Detect which cell encompasses the target text, then output its (x, y) center coordinate. 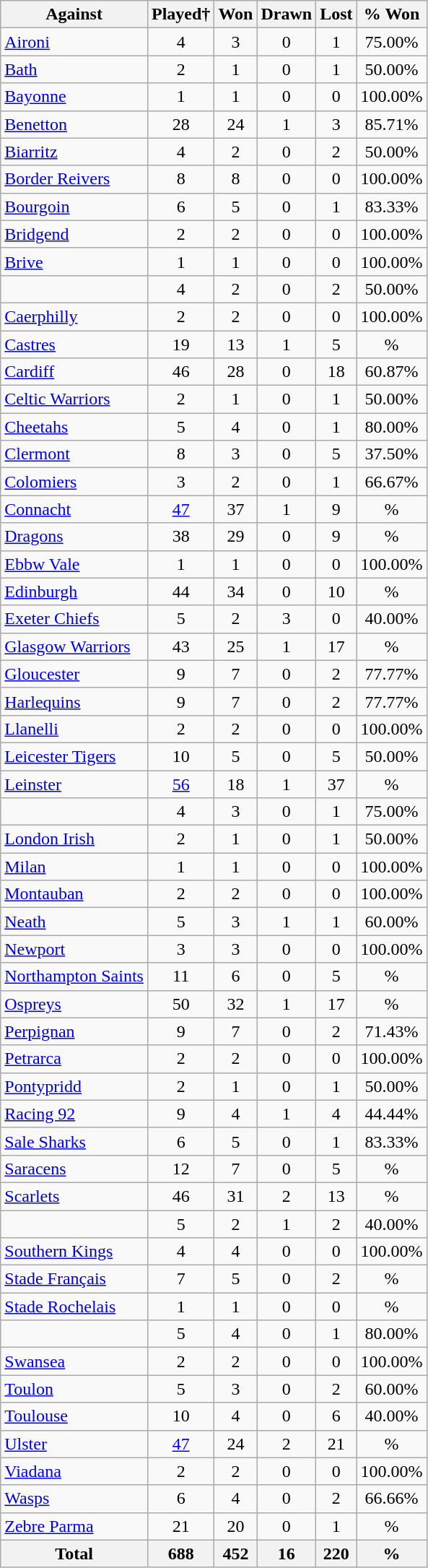
Border Reivers (74, 179)
Leinster (74, 784)
12 (180, 1169)
Caerphilly (74, 316)
50 (180, 1004)
Ulster (74, 1444)
688 (180, 1554)
Bath (74, 69)
Lost (336, 14)
20 (235, 1526)
34 (235, 592)
Sale Sharks (74, 1141)
Gloucester (74, 674)
71.43% (391, 1031)
Connacht (74, 509)
Newport (74, 949)
Swansea (74, 1361)
Zebre Parma (74, 1526)
Bayonne (74, 97)
Won (235, 14)
37.50% (391, 454)
Llanelli (74, 729)
Scarlets (74, 1196)
Ebbw Vale (74, 564)
32 (235, 1004)
Biarritz (74, 152)
Harlequins (74, 701)
Leicester Tigers (74, 756)
Viadana (74, 1471)
Clermont (74, 454)
Played† (180, 14)
Milan (74, 867)
Ospreys (74, 1004)
Saracens (74, 1169)
Northampton Saints (74, 976)
Toulon (74, 1389)
Montauban (74, 894)
Petrarca (74, 1059)
Cheetahs (74, 427)
Stade Rochelais (74, 1307)
Dragons (74, 537)
16 (287, 1554)
Cardiff (74, 372)
Aironi (74, 42)
Southern Kings (74, 1252)
Bridgend (74, 234)
56 (180, 784)
25 (235, 646)
Neath (74, 922)
Celtic Warriors (74, 399)
85.71% (391, 124)
452 (235, 1554)
Castres (74, 345)
London Irish (74, 839)
Edinburgh (74, 592)
60.87% (391, 372)
38 (180, 537)
Stade Français (74, 1279)
Benetton (74, 124)
Brive (74, 261)
Racing 92 (74, 1114)
Perpignan (74, 1031)
19 (180, 345)
29 (235, 537)
Against (74, 14)
% Won (391, 14)
44 (180, 592)
43 (180, 646)
Exeter Chiefs (74, 619)
44.44% (391, 1114)
66.66% (391, 1499)
Wasps (74, 1499)
Toulouse (74, 1416)
Total (74, 1554)
Pontypridd (74, 1086)
11 (180, 976)
31 (235, 1196)
Glasgow Warriors (74, 646)
Bourgoin (74, 207)
66.67% (391, 482)
Drawn (287, 14)
220 (336, 1554)
Colomiers (74, 482)
